For the text-containing cell, return its midpoint in (X, Y) coordinate format. 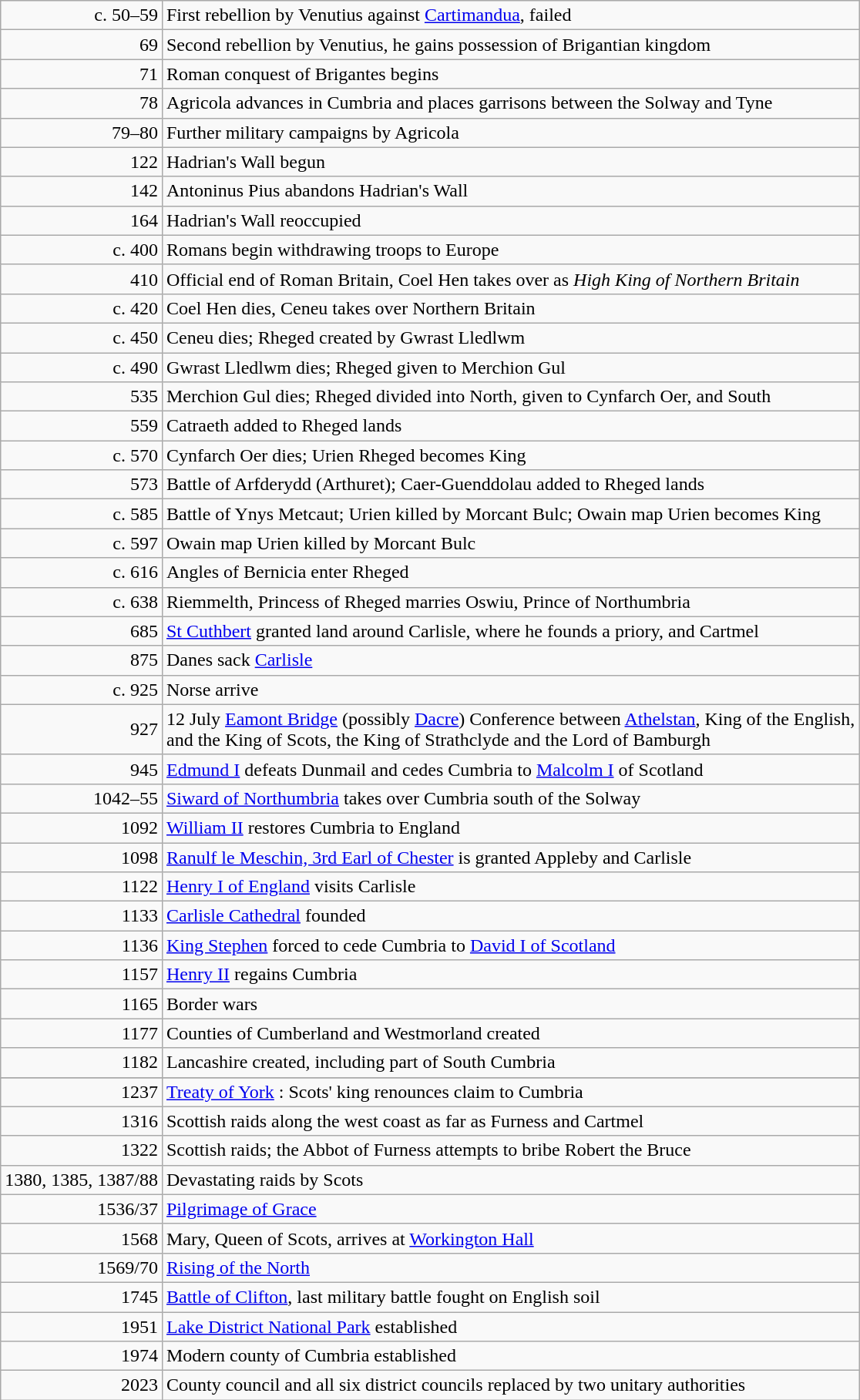
Rising of the North (510, 1267)
875 (82, 660)
1165 (82, 1004)
1122 (82, 887)
c. 616 (82, 572)
Border wars (510, 1004)
c. 570 (82, 455)
Romans begin withdrawing troops to Europe (510, 250)
Battle of Ynys Metcaut; Urien killed by Morcant Bulc; Owain map Urien becomes King (510, 514)
Pilgrimage of Grace (510, 1209)
1536/37 (82, 1209)
c. 597 (82, 543)
c. 420 (82, 308)
Siward of Northumbria takes over Cumbria south of the Solway (510, 798)
Owain map Urien killed by Morcant Bulc (510, 543)
Official end of Roman Britain, Coel Hen takes over as High King of Northern Britain (510, 279)
Carlisle Cathedral founded (510, 916)
573 (82, 485)
1380, 1385, 1387/88 (82, 1180)
78 (82, 103)
927 (82, 729)
c. 50–59 (82, 15)
Agricola advances in Cumbria and places garrisons between the Solway and Tyne (510, 103)
Lancashire created, including part of South Cumbria (510, 1063)
Merchion Gul dies; Rheged divided into North, given to Cynfarch Oer, and South (510, 397)
1322 (82, 1150)
1092 (82, 828)
Roman conquest of Brigantes begins (510, 74)
685 (82, 631)
Lake District National Park established (510, 1326)
Norse arrive (510, 690)
County council and all six district councils replaced by two unitary authorities (510, 1385)
142 (82, 191)
79–80 (82, 133)
1098 (82, 858)
Ranulf le Meschin, 3rd Earl of Chester is granted Appleby and Carlisle (510, 858)
Antoninus Pius abandons Hadrian's Wall (510, 191)
Mary, Queen of Scots, arrives at Workington Hall (510, 1238)
King Stephen forced to cede Cumbria to David I of Scotland (510, 945)
William II restores Cumbria to England (510, 828)
1042–55 (82, 798)
c. 585 (82, 514)
410 (82, 279)
Catraeth added to Rheged lands (510, 426)
535 (82, 397)
Further military campaigns by Agricola (510, 133)
c. 490 (82, 368)
1974 (82, 1356)
2023 (82, 1385)
Hadrian's Wall reoccupied (510, 220)
1745 (82, 1297)
c. 400 (82, 250)
122 (82, 162)
559 (82, 426)
Cynfarch Oer dies; Urien Rheged becomes King (510, 455)
Henry I of England visits Carlisle (510, 887)
1136 (82, 945)
1133 (82, 916)
Gwrast Lledlwm dies; Rheged given to Merchion Gul (510, 368)
1568 (82, 1238)
Devastating raids by Scots (510, 1180)
Angles of Bernicia enter Rheged (510, 572)
69 (82, 45)
c. 925 (82, 690)
Treaty of York : Scots' king renounces claim to Cumbria (510, 1092)
Scottish raids along the west coast as far as Furness and Cartmel (510, 1121)
1569/70 (82, 1267)
1177 (82, 1033)
Second rebellion by Venutius, he gains possession of Brigantian kingdom (510, 45)
164 (82, 220)
Battle of Clifton, last military battle fought on English soil (510, 1297)
c. 450 (82, 337)
71 (82, 74)
Ceneu dies; Rheged created by Gwrast Lledlwm (510, 337)
Hadrian's Wall begun (510, 162)
Riemmelth, Princess of Rheged marries Oswiu, Prince of Northumbria (510, 602)
c. 638 (82, 602)
Counties of Cumberland and Westmorland created (510, 1033)
1316 (82, 1121)
Henry II regains Cumbria (510, 975)
1182 (82, 1063)
Battle of Arfderydd (Arthuret); Caer-Guenddolau added to Rheged lands (510, 485)
1237 (82, 1092)
Scottish raids; the Abbot of Furness attempts to bribe Robert the Bruce (510, 1150)
St Cuthbert granted land around Carlisle, where he founds a priory, and Cartmel (510, 631)
Danes sack Carlisle (510, 660)
First rebellion by Venutius against Cartimandua, failed (510, 15)
1951 (82, 1326)
Modern county of Cumbria established (510, 1356)
Edmund I defeats Dunmail and cedes Cumbria to Malcolm I of Scotland (510, 769)
945 (82, 769)
1157 (82, 975)
Coel Hen dies, Ceneu takes over Northern Britain (510, 308)
